Return (x, y) of the center of cell containing provided text 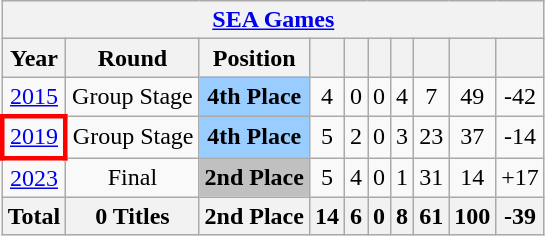
Position (254, 58)
1 (402, 178)
-39 (520, 216)
2023 (34, 178)
Total (34, 216)
31 (432, 178)
2019 (34, 136)
3 (402, 136)
6 (356, 216)
Year (34, 58)
23 (432, 136)
Round (132, 58)
8 (402, 216)
2015 (34, 97)
Final (132, 178)
61 (432, 216)
+17 (520, 178)
0 Titles (132, 216)
7 (432, 97)
SEA Games (273, 20)
-42 (520, 97)
100 (472, 216)
2 (356, 136)
-14 (520, 136)
37 (472, 136)
49 (472, 97)
